Locate the cell with the specified text and output its (X, Y) center coordinate. 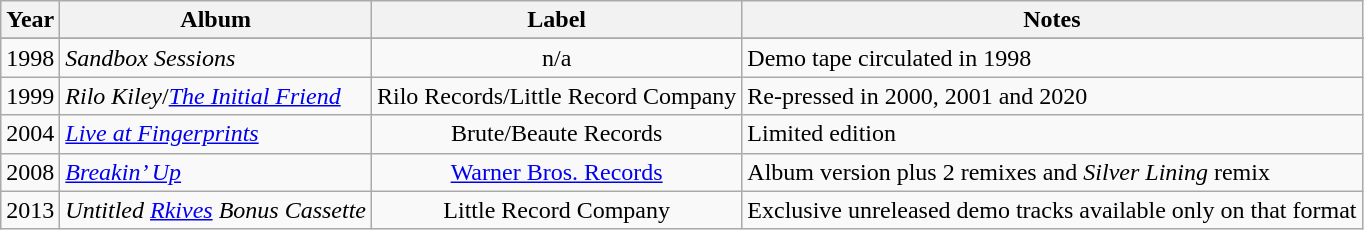
Sandbox Sessions (216, 58)
Brute/Beaute Records (556, 134)
Notes (1052, 20)
Warner Bros. Records (556, 172)
Re-pressed in 2000, 2001 and 2020 (1052, 96)
1999 (30, 96)
2013 (30, 210)
Untitled Rkives Bonus Cassette (216, 210)
n/a (556, 58)
Demo tape circulated in 1998 (1052, 58)
Year (30, 20)
Rilo Records/Little Record Company (556, 96)
1998 (30, 58)
Live at Fingerprints (216, 134)
Label (556, 20)
Rilo Kiley/The Initial Friend (216, 96)
Exclusive unreleased demo tracks available only on that format (1052, 210)
2004 (30, 134)
Album (216, 20)
Album version plus 2 remixes and Silver Lining remix (1052, 172)
Breakin’ Up (216, 172)
2008 (30, 172)
Little Record Company (556, 210)
Limited edition (1052, 134)
